Capture the cell that displays the provided text and extract its (x, y) central coordinate. 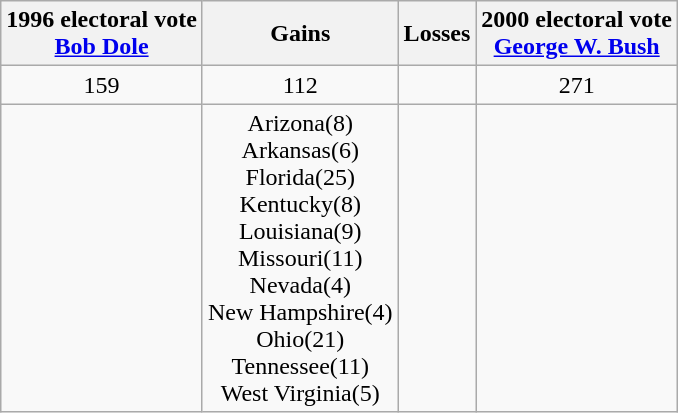
Losses (437, 34)
Gains (300, 34)
2000 electoral voteGeorge W. Bush (577, 34)
112 (300, 85)
159 (102, 85)
Arizona(8)Arkansas(6)Florida(25)Kentucky(8)Louisiana(9)Missouri(11)Nevada(4)New Hampshire(4)Ohio(21)Tennessee(11)West Virginia(5) (300, 258)
1996 electoral voteBob Dole (102, 34)
271 (577, 85)
